Detect which cell encompasses the target text, then output its [x, y] center coordinate. 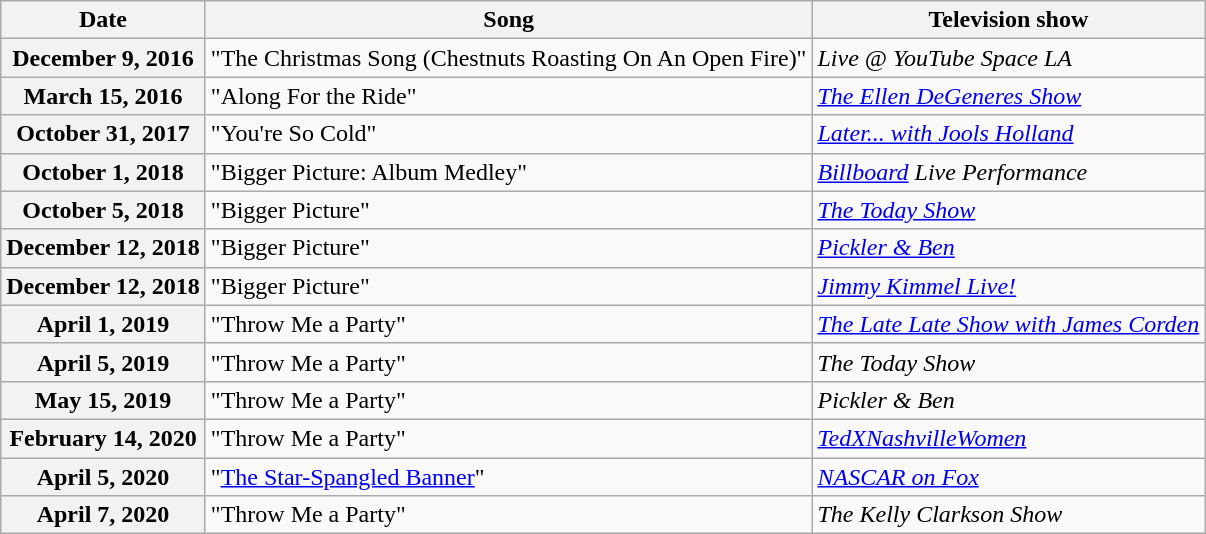
May 15, 2019 [104, 400]
The Kelly Clarkson Show [1008, 515]
"The Christmas Song (Chestnuts Roasting On An Open Fire)" [508, 58]
Television show [1008, 20]
Billboard Live Performance [1008, 172]
April 7, 2020 [104, 515]
October 5, 2018 [104, 210]
Live @ YouTube Space LA [1008, 58]
April 5, 2020 [104, 477]
February 14, 2020 [104, 438]
"The Star-Spangled Banner" [508, 477]
December 9, 2016 [104, 58]
October 31, 2017 [104, 134]
"Bigger Picture: Album Medley" [508, 172]
Song [508, 20]
TedXNashvilleWomen [1008, 438]
October 1, 2018 [104, 172]
Later... with Jools Holland [1008, 134]
"You're So Cold" [508, 134]
April 1, 2019 [104, 324]
NASCAR on Fox [1008, 477]
April 5, 2019 [104, 362]
"Along For the Ride" [508, 96]
March 15, 2016 [104, 96]
Jimmy Kimmel Live! [1008, 286]
Date [104, 20]
The Ellen DeGeneres Show [1008, 96]
The Late Late Show with James Corden [1008, 324]
